Identify which cell holds the provided text, then report its [x, y] central coordinate. 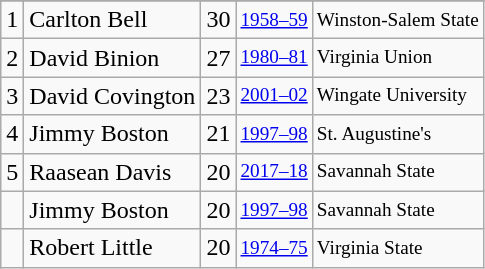
1980–81 [274, 58]
3 [12, 96]
2 [12, 58]
St. Augustine's [398, 134]
1958–59 [274, 20]
5 [12, 172]
2001–02 [274, 96]
4 [12, 134]
30 [218, 20]
23 [218, 96]
Carlton Bell [112, 20]
21 [218, 134]
Winston-Salem State [398, 20]
Virginia Union [398, 58]
Wingate University [398, 96]
1 [12, 20]
Robert Little [112, 248]
Virginia State [398, 248]
Raasean Davis [112, 172]
1974–75 [274, 248]
David Covington [112, 96]
2017–18 [274, 172]
27 [218, 58]
David Binion [112, 58]
